Detect which cell encompasses the target text, then output its [x, y] center coordinate. 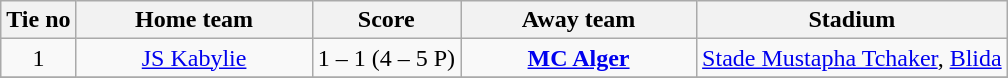
Stadium [852, 20]
1 – 1 (4 – 5 P) [386, 58]
1 [38, 58]
MC Alger [579, 58]
JS Kabylie [194, 58]
Score [386, 20]
Home team [194, 20]
Stade Mustapha Tchaker, Blida [852, 58]
Away team [579, 20]
Tie no [38, 20]
